Return (x, y) of the center of cell containing provided text 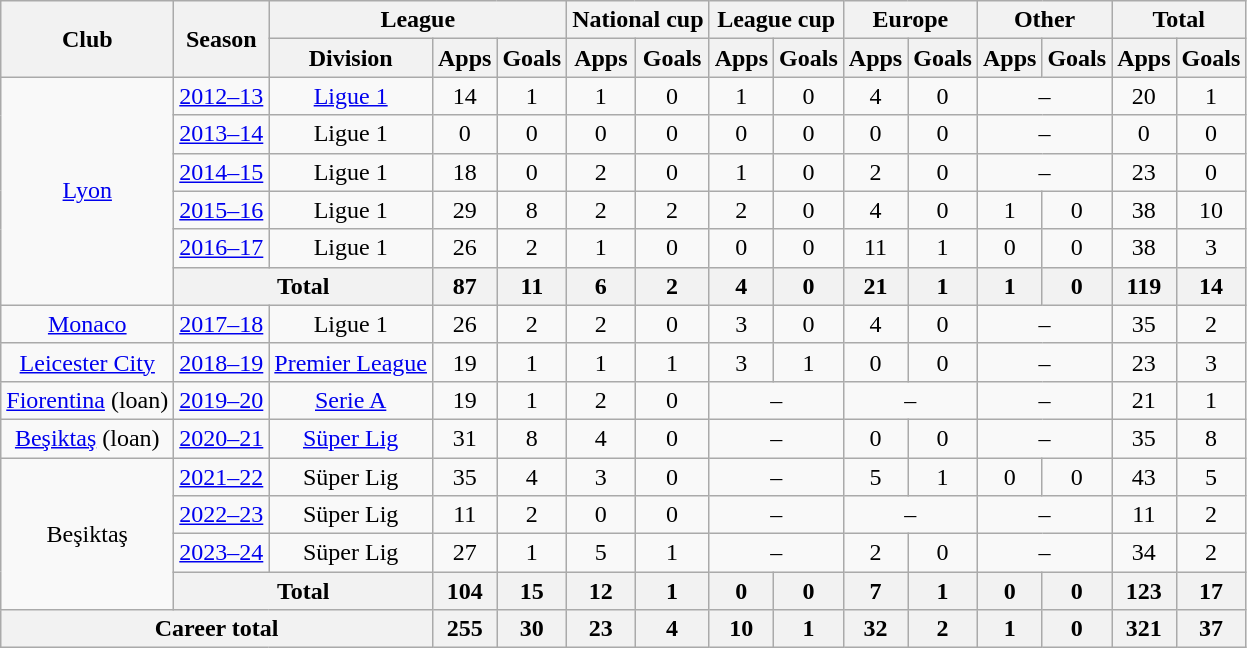
6 (601, 286)
2017–18 (222, 324)
29 (464, 210)
123 (1144, 591)
Division (351, 58)
Serie A (351, 400)
Lyon (88, 191)
12 (601, 591)
31 (464, 438)
National cup (638, 20)
Club (88, 39)
7 (875, 591)
2020–21 (222, 438)
Career total (217, 629)
15 (532, 591)
2012–13 (222, 96)
43 (1144, 477)
Europe (910, 20)
Season (222, 39)
2013–14 (222, 134)
Other (1044, 20)
30 (532, 629)
32 (875, 629)
Leicester City (88, 362)
37 (1211, 629)
Beşiktaş (88, 534)
321 (1144, 629)
2019–20 (222, 400)
2018–19 (222, 362)
87 (464, 286)
League (418, 20)
Premier League (351, 362)
20 (1144, 96)
2023–24 (222, 553)
17 (1211, 591)
Monaco (88, 324)
2015–16 (222, 210)
2016–17 (222, 248)
255 (464, 629)
2014–15 (222, 172)
119 (1144, 286)
18 (464, 172)
27 (464, 553)
34 (1144, 553)
2022–23 (222, 515)
2021–22 (222, 477)
Beşiktaş (loan) (88, 438)
104 (464, 591)
League cup (776, 20)
Fiorentina (loan) (88, 400)
